Return the (X, Y) coordinate for the center point of the cell that contains the specified text.  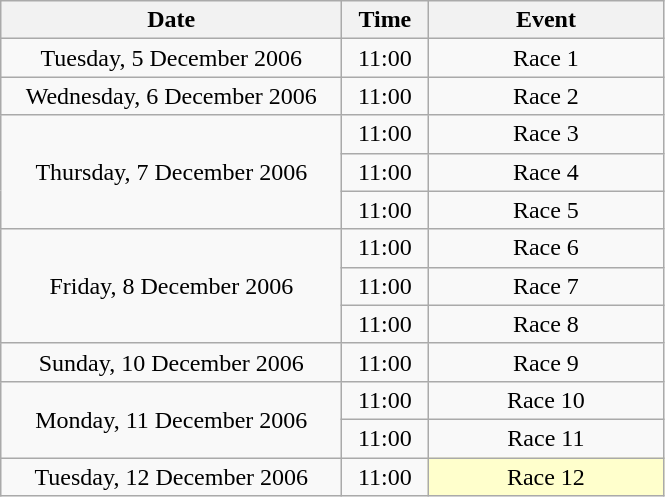
Race 1 (546, 58)
Race 5 (546, 210)
Race 6 (546, 248)
Race 12 (546, 477)
Race 4 (546, 172)
Friday, 8 December 2006 (172, 286)
Thursday, 7 December 2006 (172, 172)
Race 3 (546, 134)
Monday, 11 December 2006 (172, 419)
Race 11 (546, 438)
Wednesday, 6 December 2006 (172, 96)
Tuesday, 5 December 2006 (172, 58)
Race 8 (546, 324)
Sunday, 10 December 2006 (172, 362)
Race 7 (546, 286)
Tuesday, 12 December 2006 (172, 477)
Race 10 (546, 400)
Date (172, 20)
Time (385, 20)
Race 2 (546, 96)
Event (546, 20)
Race 9 (546, 362)
